Capture the cell that displays the provided text and extract its (X, Y) central coordinate. 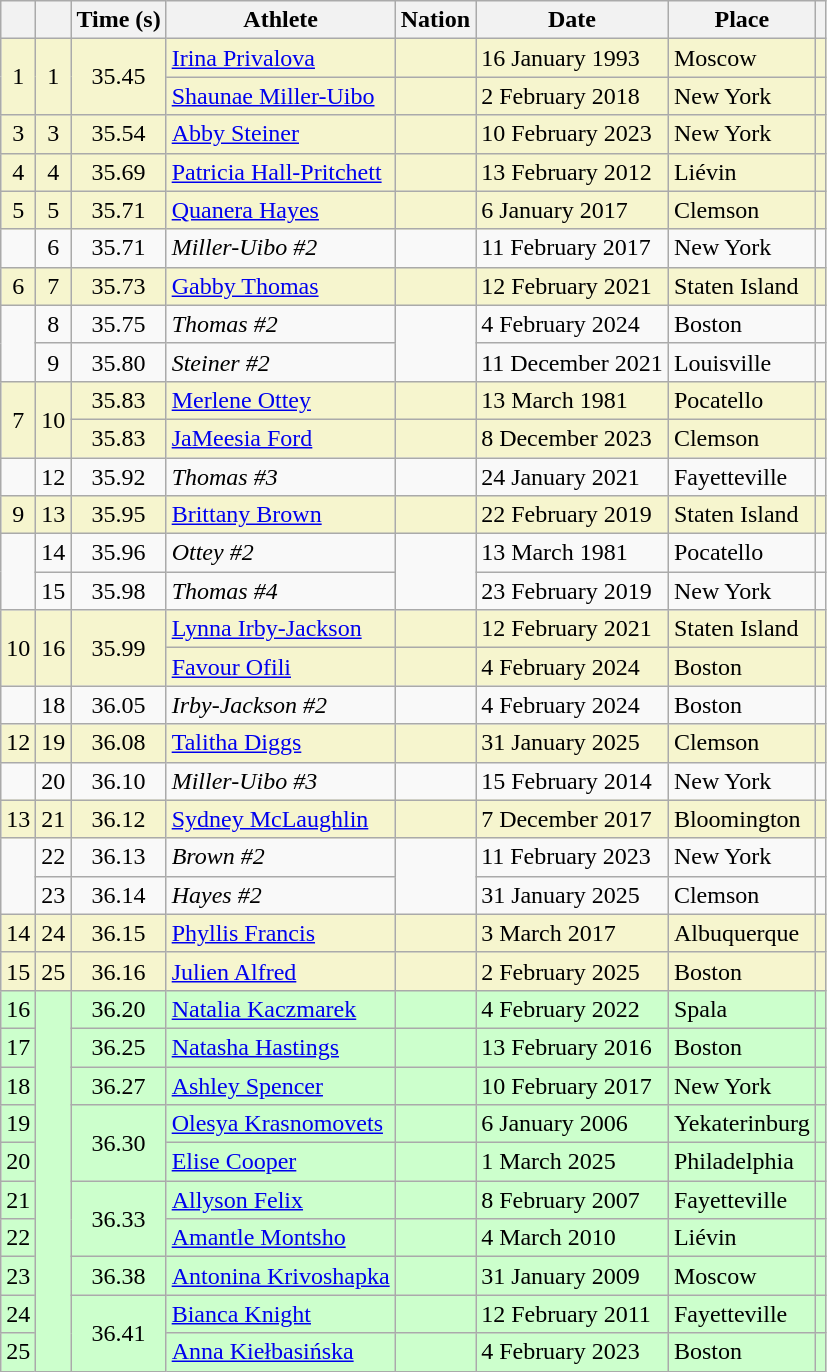
15 February 2014 (572, 781)
Phyllis Francis (280, 933)
Patricia Hall-Pritchett (280, 172)
Amantle Montsho (280, 1238)
Irby-Jackson #2 (280, 705)
36.12 (118, 819)
Merlene Ottey (280, 400)
Julien Alfred (280, 971)
Thomas #2 (280, 324)
35.80 (118, 362)
36.08 (118, 743)
Place (742, 20)
8 December 2023 (572, 438)
35.95 (118, 515)
36.13 (118, 857)
13 February 2016 (572, 1047)
3 March 2017 (572, 933)
36.38 (118, 1276)
Spala (742, 1009)
Natasha Hastings (280, 1047)
35.69 (118, 172)
Louisville (742, 362)
Anna Kiełbasińska (280, 1352)
Abby Steiner (280, 134)
Olesya Krasnomovets (280, 1124)
10 February 2017 (572, 1085)
16 January 1993 (572, 58)
35.99 (118, 648)
Time (s) (118, 20)
1 March 2025 (572, 1162)
36.33 (118, 1219)
11 February 2017 (572, 248)
Date (572, 20)
17 (18, 1047)
Allyson Felix (280, 1200)
4 February 2023 (572, 1352)
36.25 (118, 1047)
8 February 2007 (572, 1200)
Quanera Hayes (280, 210)
6 January 2017 (572, 210)
7 December 2017 (572, 819)
12 February 2011 (572, 1314)
Nation (435, 20)
Sydney McLaughlin (280, 819)
36.14 (118, 895)
Miller-Uibo #3 (280, 781)
Ottey #2 (280, 553)
11 February 2023 (572, 857)
2 February 2025 (572, 971)
22 February 2019 (572, 515)
Ashley Spencer (280, 1085)
13 February 2012 (572, 172)
2 February 2018 (572, 96)
Gabby Thomas (280, 286)
35.54 (118, 134)
8 (54, 324)
Antonina Krivoshapka (280, 1276)
Irina Privalova (280, 58)
35.92 (118, 477)
10 February 2023 (572, 134)
Yekaterinburg (742, 1124)
6 January 2006 (572, 1124)
Steiner #2 (280, 362)
Miller-Uibo #2 (280, 248)
36.10 (118, 781)
24 January 2021 (572, 477)
36.30 (118, 1143)
36.05 (118, 705)
JaMeesia Ford (280, 438)
Brittany Brown (280, 515)
Philadelphia (742, 1162)
Shaunae Miller-Uibo (280, 96)
36.15 (118, 933)
35.96 (118, 553)
Bloomington (742, 819)
Albuquerque (742, 933)
Hayes #2 (280, 895)
Natalia Kaczmarek (280, 1009)
35.73 (118, 286)
Athlete (280, 20)
36.20 (118, 1009)
23 February 2019 (572, 591)
35.98 (118, 591)
35.75 (118, 324)
Talitha Diggs (280, 743)
Thomas #4 (280, 591)
Elise Cooper (280, 1162)
35.45 (118, 77)
36.16 (118, 971)
11 December 2021 (572, 362)
Favour Ofili (280, 667)
Brown #2 (280, 857)
4 March 2010 (572, 1238)
31 January 2009 (572, 1276)
36.27 (118, 1085)
36.41 (118, 1333)
Thomas #3 (280, 477)
Lynna Irby-Jackson (280, 629)
Bianca Knight (280, 1314)
4 February 2022 (572, 1009)
